Pinpoint the cell where the given text exists, returning its [x, y] midpoint coordinate. 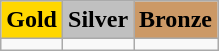
Silver [98, 20]
Gold [32, 20]
Bronze [176, 20]
